From the cell containing the given text, extract its center point as [x, y] coordinate. 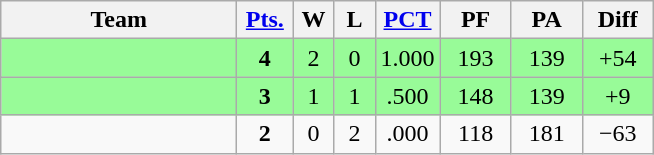
1.000 [408, 58]
.500 [408, 96]
4 [265, 58]
.000 [408, 134]
−63 [618, 134]
+9 [618, 96]
W [314, 20]
3 [265, 96]
PCT [408, 20]
Team [119, 20]
193 [476, 58]
L [354, 20]
181 [546, 134]
Pts. [265, 20]
148 [476, 96]
PF [476, 20]
PA [546, 20]
+54 [618, 58]
118 [476, 134]
Diff [618, 20]
